Pinpoint the cell where the given text exists, returning its (X, Y) midpoint coordinate. 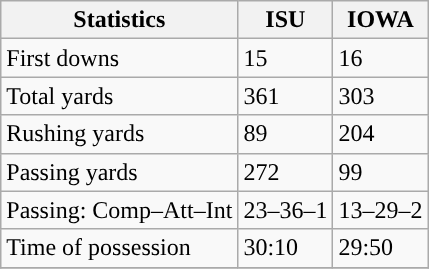
29:50 (380, 248)
Statistics (120, 20)
ISU (286, 20)
99 (380, 172)
13–29–2 (380, 210)
303 (380, 96)
Total yards (120, 96)
Time of possession (120, 248)
23–36–1 (286, 210)
30:10 (286, 248)
361 (286, 96)
First downs (120, 58)
IOWA (380, 20)
204 (380, 134)
16 (380, 58)
272 (286, 172)
Rushing yards (120, 134)
Passing yards (120, 172)
Passing: Comp–Att–Int (120, 210)
15 (286, 58)
89 (286, 134)
